Detect which cell encompasses the target text, then output its (X, Y) center coordinate. 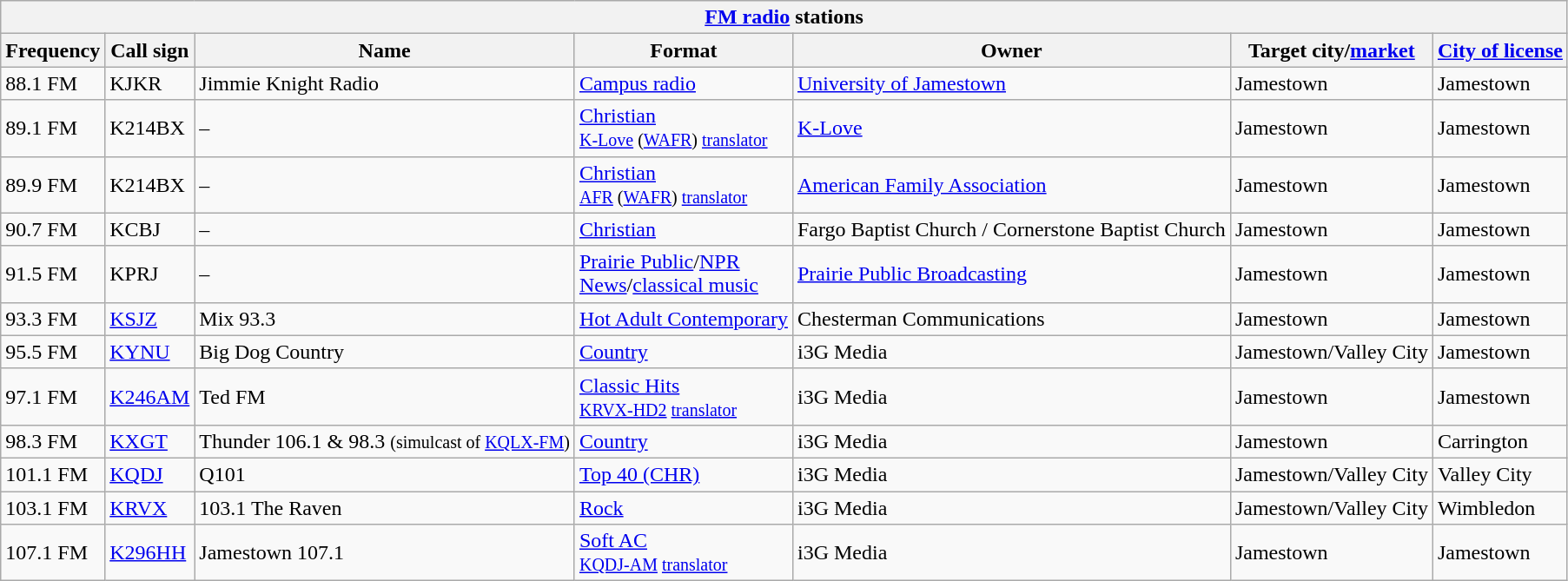
89.9 FM (53, 184)
Name (385, 50)
FM radio stations (784, 17)
Campus radio (683, 83)
City of license (1499, 50)
95.5 FM (53, 352)
103.1 FM (53, 508)
American Family Association (1011, 184)
98.3 FM (53, 441)
Classic HitsKRVX-HD2 translator (683, 396)
Hot Adult Contemporary (683, 319)
Valley City (1499, 474)
Soft ACKQDJ-AM translator (683, 552)
KYNU (149, 352)
Rock (683, 508)
KSJZ (149, 319)
Thunder 106.1 & 98.3 (simulcast of KQLX-FM) (385, 441)
93.3 FM (53, 319)
K246AM (149, 396)
Format (683, 50)
University of Jamestown (1011, 83)
89.1 FM (53, 129)
Owner (1011, 50)
KCBJ (149, 229)
ChristianAFR (WAFR) translator (683, 184)
KRVX (149, 508)
Jimmie Knight Radio (385, 83)
Chesterman Communications (1011, 319)
Mix 93.3 (385, 319)
Ted FM (385, 396)
103.1 The Raven (385, 508)
Frequency (53, 50)
91.5 FM (53, 274)
101.1 FM (53, 474)
KPRJ (149, 274)
Prairie Public Broadcasting (1011, 274)
K-Love (1011, 129)
Christian (683, 229)
Target city/market (1331, 50)
Call sign (149, 50)
97.1 FM (53, 396)
Wimbledon (1499, 508)
Carrington (1499, 441)
KXGT (149, 441)
107.1 FM (53, 552)
Jamestown 107.1 (385, 552)
Q101 (385, 474)
88.1 FM (53, 83)
KJKR (149, 83)
Prairie Public/NPRNews/classical music (683, 274)
K296HH (149, 552)
Fargo Baptist Church / Cornerstone Baptist Church (1011, 229)
ChristianK-Love (WAFR) translator (683, 129)
KQDJ (149, 474)
Big Dog Country (385, 352)
90.7 FM (53, 229)
Top 40 (CHR) (683, 474)
